Identify which cell holds the provided text, then report its (X, Y) central coordinate. 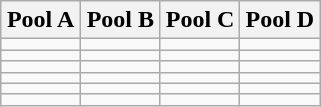
Pool B (120, 20)
Pool C (200, 20)
Pool D (280, 20)
Pool A (41, 20)
